Find where the given text appears and provide that cell's center as [x, y] coordinate. 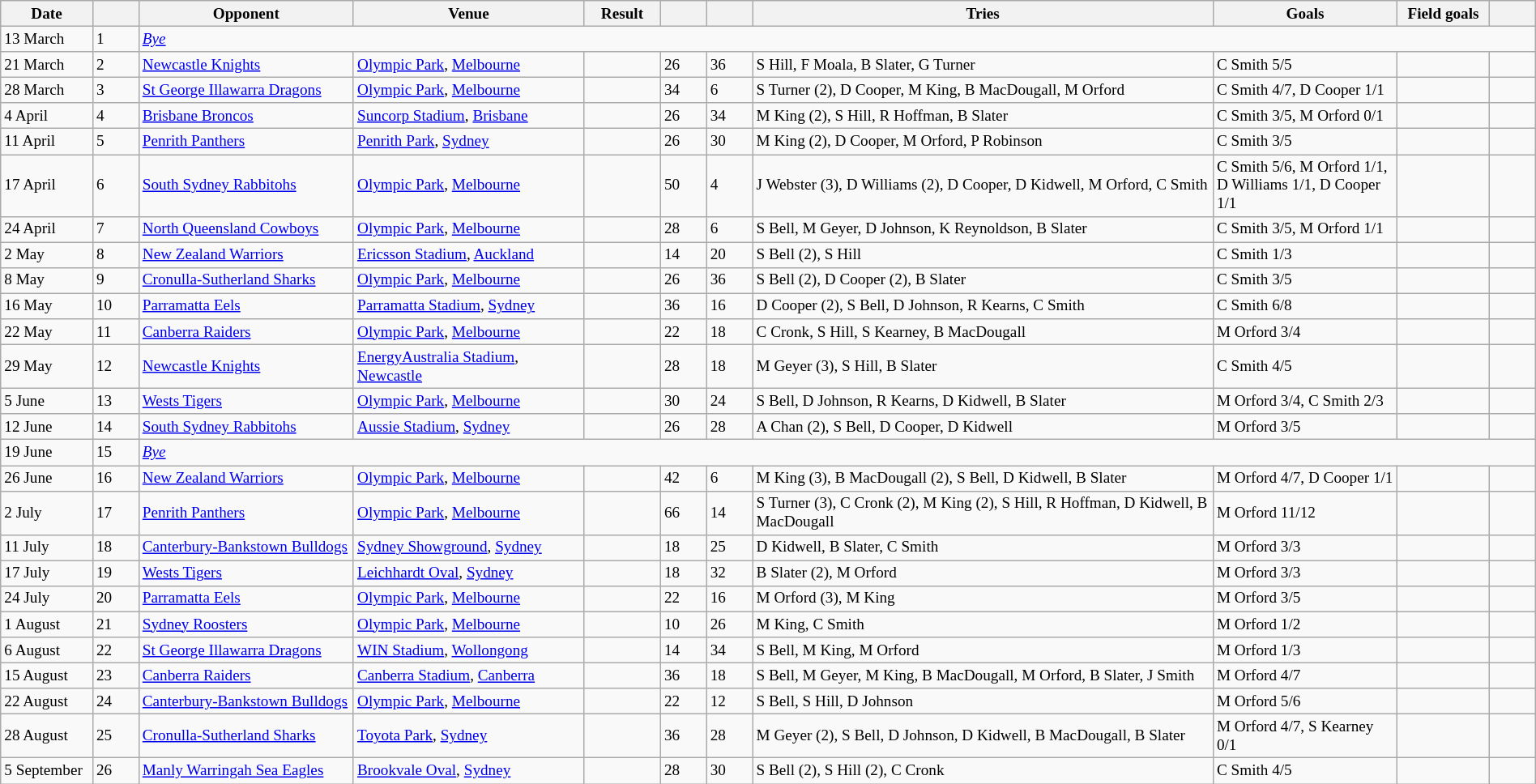
Sydney Roosters [246, 624]
Sydney Showground, Sydney [468, 548]
M Geyer (3), S Hill, B Slater [983, 366]
2 [115, 65]
26 June [47, 478]
S Bell (2), S Hill (2), C Cronk [983, 771]
Tries [983, 14]
3 [115, 90]
42 [684, 478]
M Orford 4/7 [1304, 675]
M Orford 4/7, S Kearney 0/1 [1304, 736]
C Smith 1/3 [1304, 255]
C Smith 3/5, M Orford 0/1 [1304, 116]
21 March [47, 65]
M Orford 11/12 [1304, 513]
Brookvale Oval, Sydney [468, 771]
13 March [47, 39]
19 [115, 573]
19 June [47, 453]
S Bell, M Geyer, M King, B MacDougall, M Orford, B Slater, J Smith [983, 675]
M Orford 5/6 [1304, 701]
28 March [47, 90]
22 August [47, 701]
66 [684, 513]
M Orford 3/4 [1304, 332]
Brisbane Broncos [246, 116]
17 [115, 513]
Suncorp Stadium, Brisbane [468, 116]
8 [115, 255]
EnergyAustralia Stadium, Newcastle [468, 366]
23 [115, 675]
M Geyer (2), S Bell, D Johnson, D Kidwell, B MacDougall, B Slater [983, 736]
S Turner (2), D Cooper, M King, B MacDougall, M Orford [983, 90]
2 May [47, 255]
A Chan (2), S Bell, D Cooper, D Kidwell [983, 427]
S Bell, D Johnson, R Kearns, D Kidwell, B Slater [983, 401]
M Orford 3/4, C Smith 2/3 [1304, 401]
11 July [47, 548]
C Smith 5/6, M Orford 1/1, D Williams 1/1, D Cooper 1/1 [1304, 185]
24 July [47, 599]
M Orford (3), M King [983, 599]
S Bell (2), S Hill [983, 255]
North Queensland Cowboys [246, 229]
M King (3), B MacDougall (2), S Bell, D Kidwell, B Slater [983, 478]
8 May [47, 280]
50 [684, 185]
C Cronk, S Hill, S Kearney, B MacDougall [983, 332]
15 August [47, 675]
M King (2), D Cooper, M Orford, P Robinson [983, 142]
J Webster (3), D Williams (2), D Cooper, D Kidwell, M Orford, C Smith [983, 185]
D Cooper (2), S Bell, D Johnson, R Kearns, C Smith [983, 306]
WIN Stadium, Wollongong [468, 650]
15 [115, 453]
Penrith Park, Sydney [468, 142]
B Slater (2), M Orford [983, 573]
M King, C Smith [983, 624]
24 April [47, 229]
28 August [47, 736]
Date [47, 14]
S Bell (2), D Cooper (2), B Slater [983, 280]
17 July [47, 573]
13 [115, 401]
21 [115, 624]
9 [115, 280]
Field goals [1444, 14]
Venue [468, 14]
C Smith 3/5, M Orford 1/1 [1304, 229]
S Bell, M Geyer, D Johnson, K Reynoldson, B Slater [983, 229]
M Orford 1/2 [1304, 624]
C Smith 6/8 [1304, 306]
6 August [47, 650]
M King (2), S Hill, R Hoffman, B Slater [983, 116]
1 [115, 39]
S Bell, M King, M Orford [983, 650]
Goals [1304, 14]
4 April [47, 116]
7 [115, 229]
5 June [47, 401]
29 May [47, 366]
16 May [47, 306]
2 July [47, 513]
D Kidwell, B Slater, C Smith [983, 548]
Parramatta Stadium, Sydney [468, 306]
5 [115, 142]
5 September [47, 771]
Aussie Stadium, Sydney [468, 427]
Toyota Park, Sydney [468, 736]
17 April [47, 185]
M Orford 4/7, D Cooper 1/1 [1304, 478]
1 August [47, 624]
Leichhardt Oval, Sydney [468, 573]
11 April [47, 142]
Opponent [246, 14]
S Hill, F Moala, B Slater, G Turner [983, 65]
C Smith 5/5 [1304, 65]
Result [622, 14]
Manly Warringah Sea Eagles [246, 771]
12 June [47, 427]
22 May [47, 332]
S Turner (3), C Cronk (2), M King (2), S Hill, R Hoffman, D Kidwell, B MacDougall [983, 513]
M Orford 1/3 [1304, 650]
11 [115, 332]
S Bell, S Hill, D Johnson [983, 701]
C Smith 4/7, D Cooper 1/1 [1304, 90]
32 [729, 573]
Canberra Stadium, Canberra [468, 675]
Ericsson Stadium, Auckland [468, 255]
